Extract the [x, y] coordinate from the center of the cell holding the provided text.  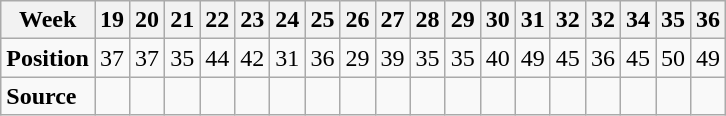
Week [48, 20]
Source [48, 96]
50 [674, 58]
Position [48, 58]
42 [252, 58]
23 [252, 20]
20 [148, 20]
28 [428, 20]
21 [182, 20]
44 [218, 58]
34 [638, 20]
25 [322, 20]
24 [288, 20]
22 [218, 20]
27 [392, 20]
26 [358, 20]
39 [392, 58]
19 [112, 20]
30 [498, 20]
40 [498, 58]
